Return [x, y] of the center of cell containing provided text 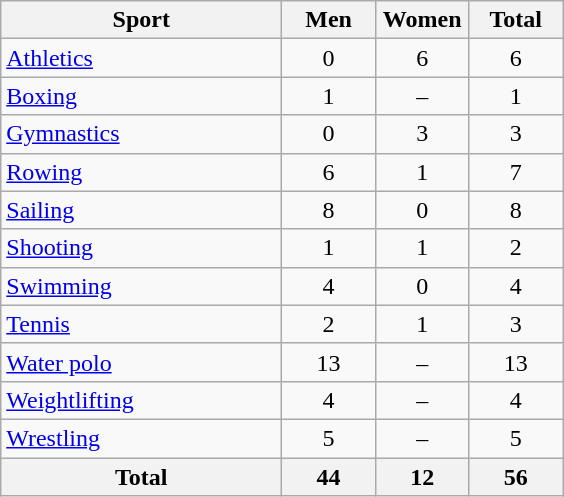
Men [329, 20]
Wrestling [142, 438]
44 [329, 477]
Sailing [142, 210]
Rowing [142, 172]
Water polo [142, 362]
56 [516, 477]
12 [422, 477]
7 [516, 172]
Sport [142, 20]
Shooting [142, 248]
Weightlifting [142, 400]
Gymnastics [142, 134]
Women [422, 20]
Athletics [142, 58]
Boxing [142, 96]
Swimming [142, 286]
Tennis [142, 324]
